Search for the cell housing the specified text and yield its [X, Y] center coordinate. 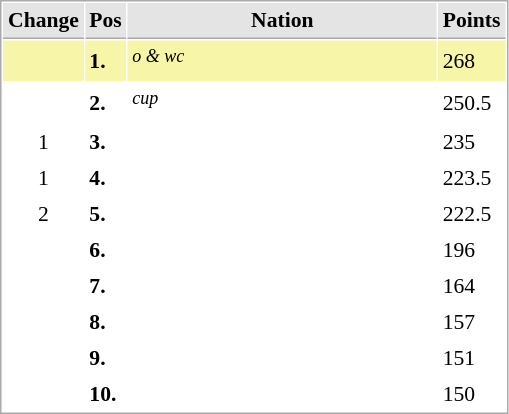
223.5 [472, 177]
222.5 [472, 213]
5. [106, 213]
7. [106, 285]
Pos [106, 21]
Nation [282, 21]
1. [106, 60]
4. [106, 177]
Change [44, 21]
157 [472, 321]
268 [472, 60]
3. [106, 141]
8. [106, 321]
Points [472, 21]
2 [44, 213]
150 [472, 393]
196 [472, 249]
6. [106, 249]
10. [106, 393]
164 [472, 285]
250.5 [472, 102]
cup [282, 102]
9. [106, 357]
o & wc [282, 60]
235 [472, 141]
151 [472, 357]
2. [106, 102]
